Find where the given text appears and provide that cell's center as (X, Y) coordinate. 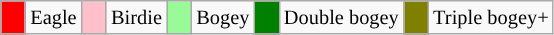
Triple bogey+ (490, 17)
Birdie (136, 17)
Double bogey (342, 17)
Eagle (53, 17)
Bogey (222, 17)
